Return the (X, Y) coordinate for the center point of the cell that contains the specified text.  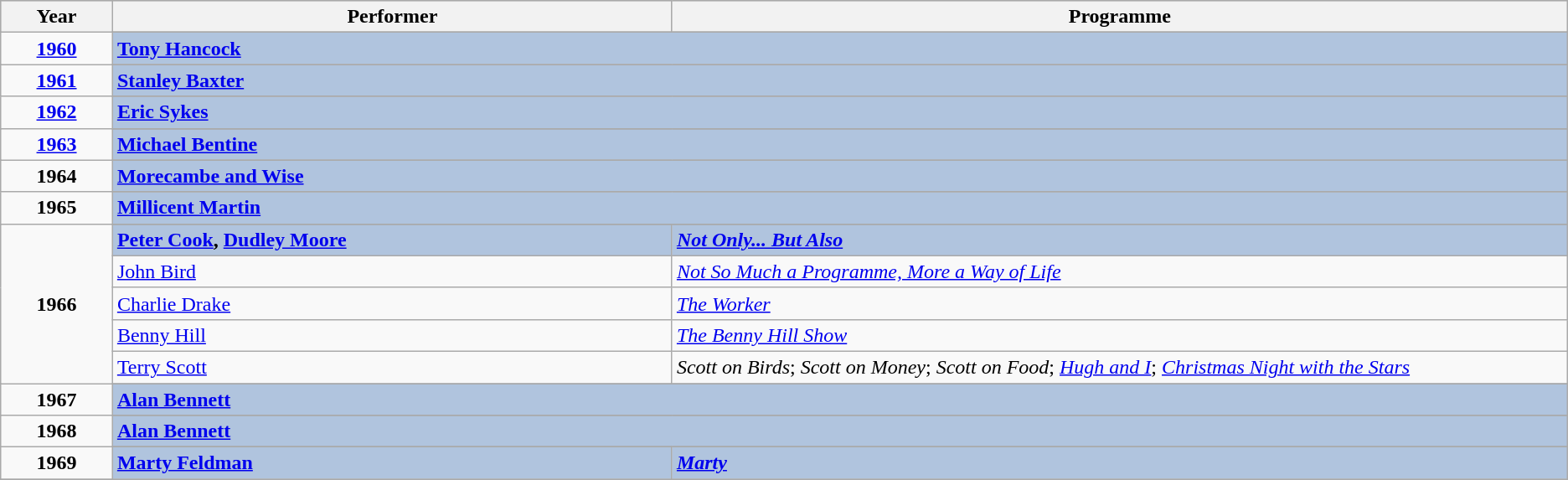
Millicent Martin (839, 208)
John Bird (392, 271)
Programme (1119, 17)
Michael Bentine (839, 144)
1963 (57, 144)
1969 (57, 463)
1968 (57, 431)
Morecambe and Wise (839, 176)
Performer (392, 17)
The Benny Hill Show (1119, 335)
Not So Much a Programme, More a Way of Life (1119, 271)
1961 (57, 80)
Marty (1119, 463)
Benny Hill (392, 335)
1960 (57, 49)
Marty Feldman (392, 463)
1965 (57, 208)
1966 (57, 303)
1967 (57, 400)
Year (57, 17)
1964 (57, 176)
Tony Hancock (839, 49)
Not Only... But Also (1119, 240)
The Worker (1119, 303)
Terry Scott (392, 367)
1962 (57, 112)
Charlie Drake (392, 303)
Scott on Birds; Scott on Money; Scott on Food; Hugh and I; Christmas Night with the Stars (1119, 367)
Eric Sykes (839, 112)
Stanley Baxter (839, 80)
Peter Cook, Dudley Moore (392, 240)
